Provide the [x, y] coordinate of the cell's center where the given text is located.  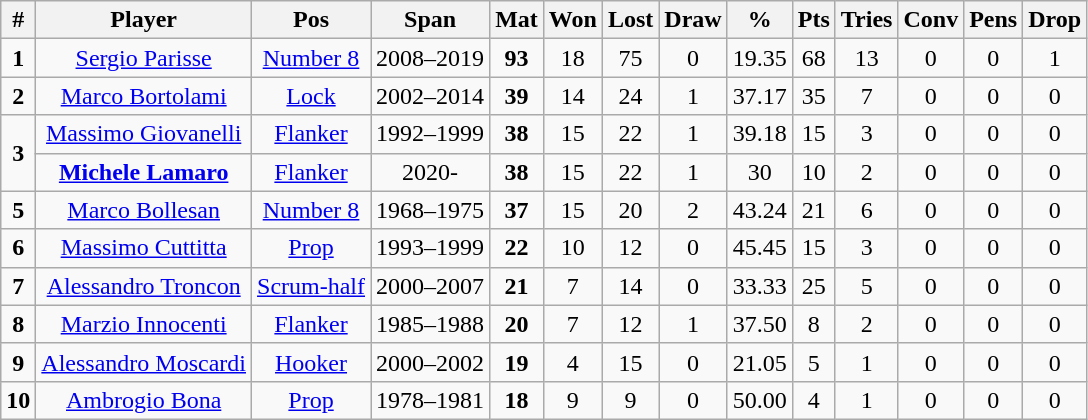
50.00 [760, 400]
Span [430, 20]
1978–1981 [430, 400]
Massimo Cuttitta [144, 248]
30 [760, 172]
37.50 [760, 324]
Lock [312, 96]
Lost [630, 20]
21.05 [760, 362]
43.24 [760, 210]
Tries [866, 20]
1985–1988 [430, 324]
1968–1975 [430, 210]
% [760, 20]
37 [517, 210]
Michele Lamaro [144, 172]
2008–2019 [430, 58]
Scrum-half [312, 286]
68 [814, 58]
24 [630, 96]
39.18 [760, 134]
Player [144, 20]
Won [572, 20]
Marco Bollesan [144, 210]
Hooker [312, 362]
Pos [312, 20]
Conv [931, 20]
Alessandro Troncon [144, 286]
25 [814, 286]
Alessandro Moscardi [144, 362]
2020- [430, 172]
45.45 [760, 248]
Drop [1055, 20]
# [18, 20]
Mat [517, 20]
33.33 [760, 286]
Ambrogio Bona [144, 400]
Draw [693, 20]
Massimo Giovanelli [144, 134]
37.17 [760, 96]
35 [814, 96]
39 [517, 96]
2000–2002 [430, 362]
2000–2007 [430, 286]
19 [517, 362]
Marzio Innocenti [144, 324]
1993–1999 [430, 248]
19.35 [760, 58]
2002–2014 [430, 96]
13 [866, 58]
Sergio Parisse [144, 58]
1992–1999 [430, 134]
Pts [814, 20]
Pens [994, 20]
Marco Bortolami [144, 96]
93 [517, 58]
75 [630, 58]
